Capture the cell that displays the provided text and extract its (X, Y) central coordinate. 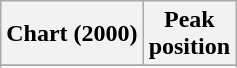
Chart (2000) (72, 34)
Peakposition (189, 34)
